Search for the cell housing the specified text and yield its [X, Y] center coordinate. 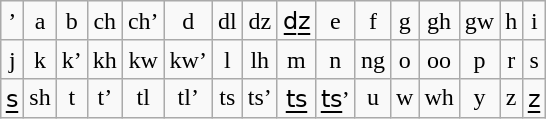
h [512, 21]
l [227, 59]
tl’ [188, 98]
oo [439, 59]
gh [439, 21]
j [12, 59]
wh [439, 98]
s [534, 59]
t̲s̲ [296, 98]
w [404, 98]
k’ [72, 59]
tl [143, 98]
e [335, 21]
lh [260, 59]
o [404, 59]
t [72, 98]
ts [227, 98]
gw [479, 21]
u [372, 98]
sh [40, 98]
m [296, 59]
ng [372, 59]
a [40, 21]
ch’ [143, 21]
kh [104, 59]
b [72, 21]
g [404, 21]
z [512, 98]
i [534, 21]
kw’ [188, 59]
t̲s̲’ [335, 98]
dz [260, 21]
ts’ [260, 98]
’ [12, 21]
s̲ [12, 98]
t’ [104, 98]
f [372, 21]
y [479, 98]
dl [227, 21]
kw [143, 59]
d [188, 21]
n [335, 59]
z̲ [534, 98]
p [479, 59]
r [512, 59]
k [40, 59]
d̲z̲ [296, 21]
ch [104, 21]
